For the text-containing cell, return its midpoint in [X, Y] coordinate format. 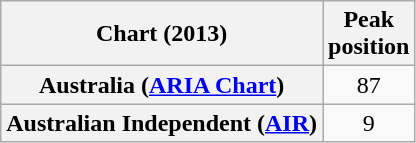
Australian Independent (AIR) [162, 123]
Australia (ARIA Chart) [162, 85]
Peakposition [369, 34]
9 [369, 123]
Chart (2013) [162, 34]
87 [369, 85]
